Detect which cell encompasses the target text, then output its (X, Y) center coordinate. 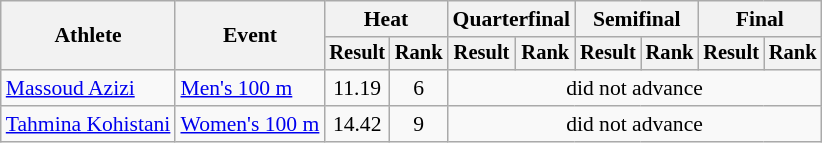
Event (250, 36)
Women's 100 m (250, 124)
6 (419, 88)
Athlete (88, 36)
14.42 (357, 124)
Heat (386, 19)
Men's 100 m (250, 88)
11.19 (357, 88)
9 (419, 124)
Semifinal (636, 19)
Final (760, 19)
Massoud Azizi (88, 88)
Tahmina Kohistani (88, 124)
Quarterfinal (512, 19)
